For the text-containing cell, return its midpoint in [X, Y] coordinate format. 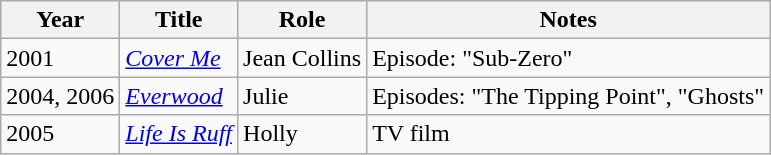
Role [302, 20]
Everwood [179, 96]
Jean Collins [302, 58]
2004, 2006 [60, 96]
Julie [302, 96]
Year [60, 20]
Life Is Ruff [179, 134]
2001 [60, 58]
2005 [60, 134]
Episodes: "The Tipping Point", "Ghosts" [568, 96]
Notes [568, 20]
Cover Me [179, 58]
Title [179, 20]
Episode: "Sub-Zero" [568, 58]
Holly [302, 134]
TV film [568, 134]
